Locate the cell with the specified text and output its [X, Y] center coordinate. 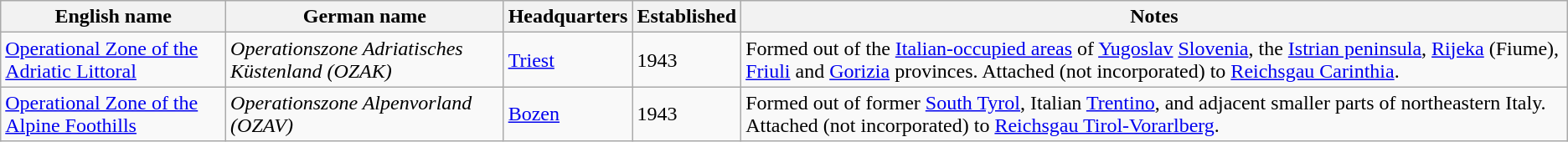
Established [687, 17]
Operational Zone of the Alpine Foothills [114, 114]
Triest [568, 60]
Operational Zone of the Adriatic Littoral [114, 60]
German name [365, 17]
Notes [1154, 17]
Operationszone Alpenvorland (OZAV) [365, 114]
English name [114, 17]
Bozen [568, 114]
Operationszone Adriatisches Küstenland (OZAK) [365, 60]
Headquarters [568, 17]
